Provide the [X, Y] coordinate of the cell's center where the given text is located.  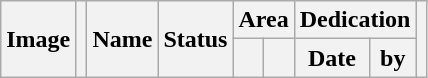
by [393, 58]
Name [122, 39]
Image [38, 39]
Date [332, 58]
Dedication [355, 20]
Area [264, 20]
Status [196, 39]
